Output the (x, y) coordinate of the center of the cell containing the given text.  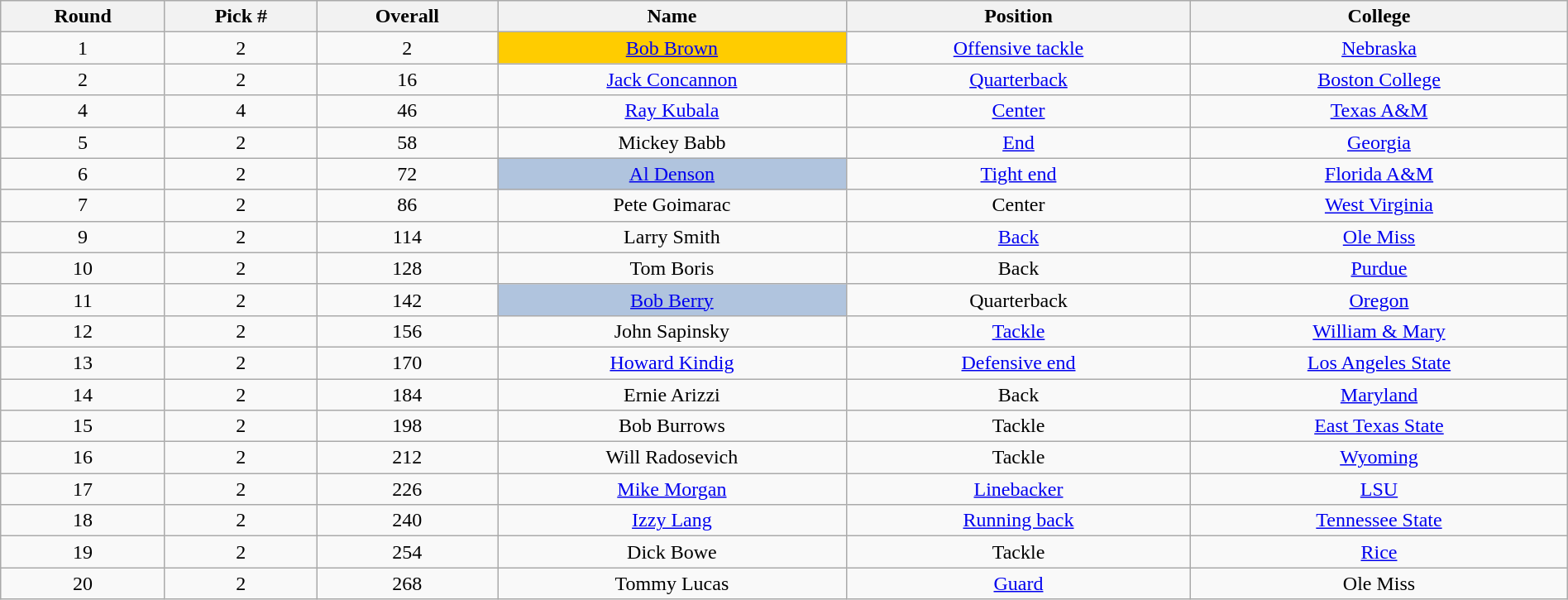
18 (83, 521)
Tommy Lucas (672, 583)
Guard (1018, 583)
Howard Kindig (672, 362)
William & Mary (1379, 331)
Tom Boris (672, 268)
Izzy Lang (672, 521)
Georgia (1379, 142)
17 (83, 489)
Pick # (241, 17)
268 (407, 583)
6 (83, 174)
Tennessee State (1379, 521)
114 (407, 237)
226 (407, 489)
46 (407, 111)
Larry Smith (672, 237)
Oregon (1379, 300)
86 (407, 205)
12 (83, 331)
58 (407, 142)
142 (407, 300)
19 (83, 552)
John Sapinsky (672, 331)
East Texas State (1379, 426)
13 (83, 362)
156 (407, 331)
Running back (1018, 521)
11 (83, 300)
Offensive tackle (1018, 48)
College (1379, 17)
9 (83, 237)
5 (83, 142)
Al Denson (672, 174)
Pete Goimarac (672, 205)
Rice (1379, 552)
198 (407, 426)
254 (407, 552)
Linebacker (1018, 489)
Will Radosevich (672, 458)
Bob Brown (672, 48)
15 (83, 426)
170 (407, 362)
1 (83, 48)
184 (407, 395)
Florida A&M (1379, 174)
Maryland (1379, 395)
Dick Bowe (672, 552)
Bob Berry (672, 300)
Tight end (1018, 174)
10 (83, 268)
20 (83, 583)
14 (83, 395)
Position (1018, 17)
Purdue (1379, 268)
Defensive end (1018, 362)
Round (83, 17)
128 (407, 268)
7 (83, 205)
72 (407, 174)
Wyoming (1379, 458)
Texas A&M (1379, 111)
LSU (1379, 489)
212 (407, 458)
Boston College (1379, 79)
Overall (407, 17)
Mike Morgan (672, 489)
Ray Kubala (672, 111)
240 (407, 521)
End (1018, 142)
Name (672, 17)
Bob Burrows (672, 426)
Mickey Babb (672, 142)
Nebraska (1379, 48)
Ernie Arizzi (672, 395)
West Virginia (1379, 205)
Los Angeles State (1379, 362)
Jack Concannon (672, 79)
